Search for the cell housing the specified text and yield its (x, y) center coordinate. 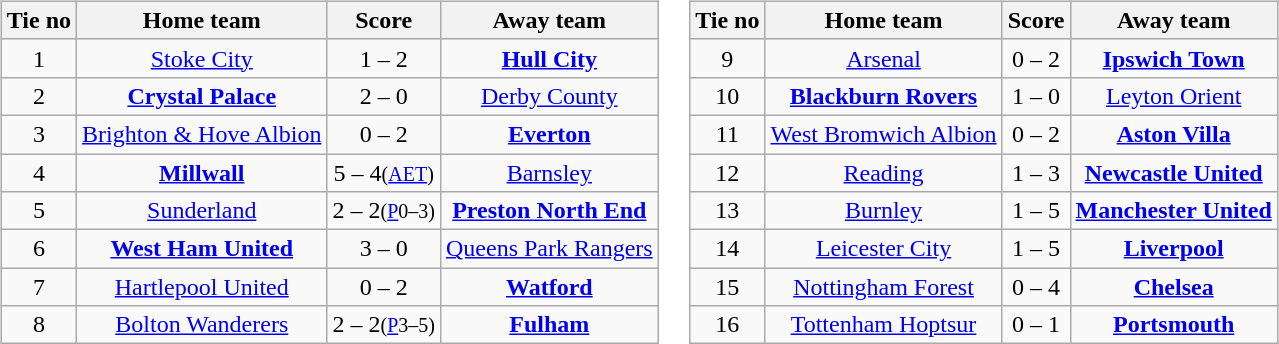
0 – 4 (1036, 287)
Watford (549, 287)
Brighton & Hove Albion (202, 134)
Leyton Orient (1174, 96)
West Ham United (202, 249)
9 (728, 58)
Hartlepool United (202, 287)
West Bromwich Albion (884, 134)
Crystal Palace (202, 96)
7 (38, 287)
13 (728, 211)
0 – 1 (1036, 325)
Blackburn Rovers (884, 96)
Everton (549, 134)
Aston Villa (1174, 134)
Bolton Wanderers (202, 325)
16 (728, 325)
Reading (884, 173)
Leicester City (884, 249)
Arsenal (884, 58)
4 (38, 173)
11 (728, 134)
3 – 0 (384, 249)
1 – 2 (384, 58)
Newcastle United (1174, 173)
2 (38, 96)
1 – 3 (1036, 173)
Queens Park Rangers (549, 249)
3 (38, 134)
Burnley (884, 211)
Sunderland (202, 211)
Derby County (549, 96)
Millwall (202, 173)
1 (38, 58)
Portsmouth (1174, 325)
Stoke City (202, 58)
2 – 2(P3–5) (384, 325)
5 (38, 211)
8 (38, 325)
2 – 0 (384, 96)
Chelsea (1174, 287)
6 (38, 249)
1 – 0 (1036, 96)
10 (728, 96)
Hull City (549, 58)
Fulham (549, 325)
Barnsley (549, 173)
Preston North End (549, 211)
Tottenham Hoptsur (884, 325)
12 (728, 173)
5 – 4(AET) (384, 173)
2 – 2(P0–3) (384, 211)
Nottingham Forest (884, 287)
Manchester United (1174, 211)
14 (728, 249)
Ipswich Town (1174, 58)
15 (728, 287)
Liverpool (1174, 249)
